From the cell containing the given text, extract its center point as [x, y] coordinate. 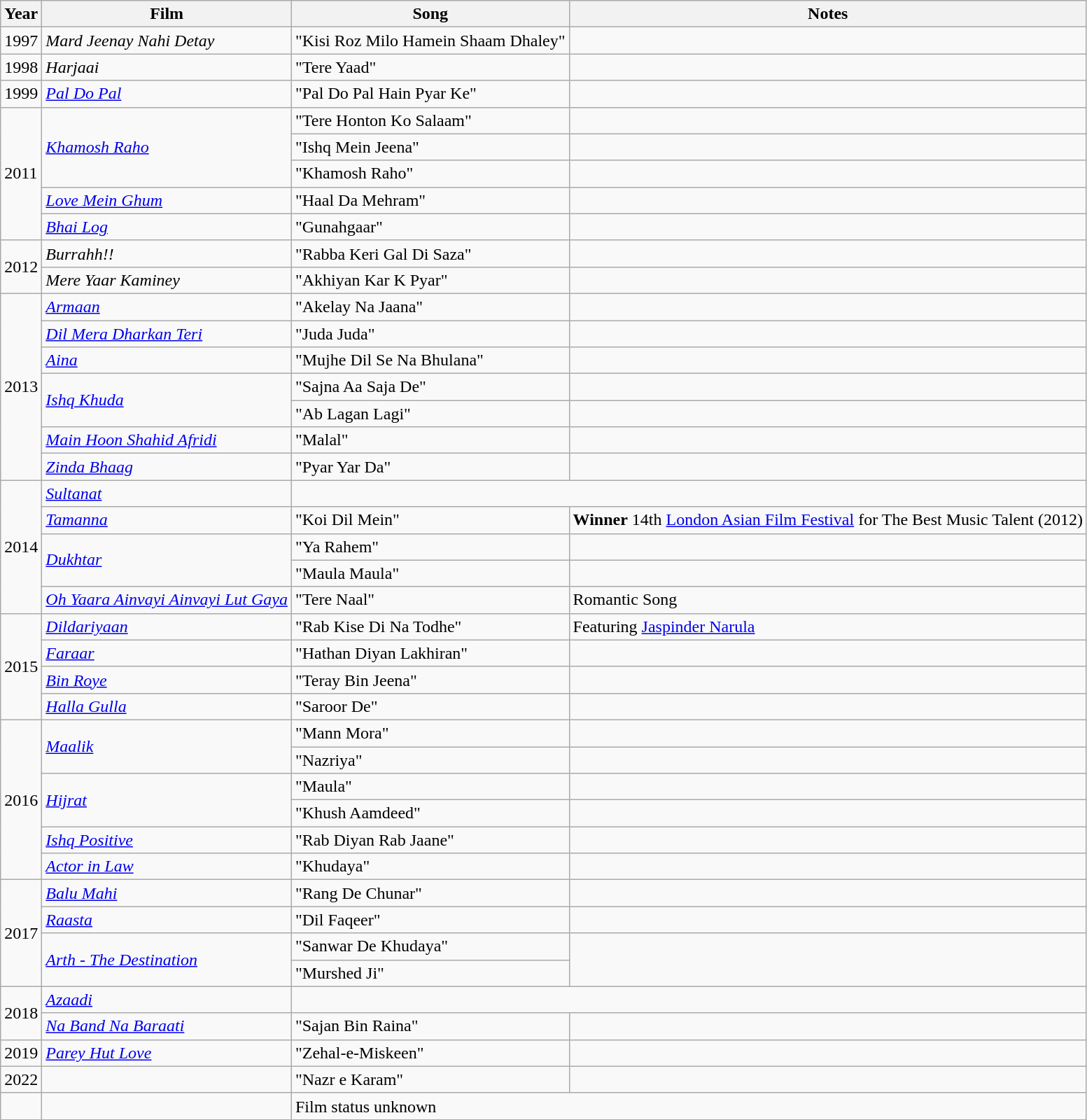
Song [430, 14]
Hijrat [167, 800]
"Saroor De" [430, 706]
2019 [21, 1053]
"Dil Faqeer" [430, 920]
"Teray Bin Jeena" [430, 680]
"Tere Naal" [430, 600]
"Rab Diyan Rab Jaane" [430, 840]
2022 [21, 1079]
Actor in Law [167, 867]
Aina [167, 360]
Faraar [167, 653]
"Maula" [430, 787]
Khamosh Raho [167, 147]
Ishq Positive [167, 840]
2012 [21, 267]
"Maula Maula" [430, 573]
Mard Jeenay Nahi Detay [167, 41]
Mere Yaar Kaminey [167, 280]
"Sajan Bin Raina" [430, 1026]
2013 [21, 386]
"Khamosh Raho" [430, 174]
"Ab Lagan Lagi" [430, 414]
"Khudaya" [430, 867]
Pal Do Pal [167, 94]
Winner 14th London Asian Film Festival for The Best Music Talent (2012) [827, 520]
"Nazriya" [430, 759]
Notes [827, 14]
"Mujhe Dil Se Na Bhulana" [430, 360]
Arth - The Destination [167, 960]
"Sajna Aa Saja De" [430, 387]
"Ishq Mein Jeena" [430, 147]
Azaadi [167, 1000]
Parey Hut Love [167, 1053]
"Koi Dil Mein" [430, 520]
"Nazr e Karam" [430, 1079]
2015 [21, 666]
Main Hoon Shahid Afridi [167, 440]
"Zehal-e-Miskeen" [430, 1053]
Armaan [167, 307]
"Akelay Na Jaana" [430, 307]
Tamanna [167, 520]
2017 [21, 933]
"Pyar Yar Da" [430, 467]
Dil Mera Dharkan Teri [167, 334]
2016 [21, 799]
Zinda Bhaag [167, 467]
"Murshed Ji" [430, 973]
Dildariyaan [167, 626]
"Gunahgaar" [430, 227]
"Tere Honton Ko Salaam" [430, 120]
2011 [21, 174]
"Ya Rahem" [430, 547]
2014 [21, 547]
"Malal" [430, 440]
Dukhtar [167, 560]
Maalik [167, 746]
"Haal Da Mehram" [430, 200]
"Rang De Chunar" [430, 893]
Love Mein Ghum [167, 200]
Year [21, 14]
"Akhiyan Kar K Pyar" [430, 280]
Balu Mahi [167, 893]
"Rabba Keri Gal Di Saza" [430, 253]
Halla Gulla [167, 706]
"Rab Kise Di Na Todhe" [430, 626]
Na Band Na Baraati [167, 1026]
Film status unknown [689, 1106]
"Sanwar De Khudaya" [430, 946]
Bhai Log [167, 227]
1997 [21, 41]
Raasta [167, 920]
Harjaai [167, 67]
"Hathan Diyan Lakhiran" [430, 653]
"Mann Mora" [430, 733]
Bin Roye [167, 680]
Oh Yaara Ainvayi Ainvayi Lut Gaya [167, 600]
Sultanat [167, 493]
Burrahh!! [167, 253]
"Pal Do Pal Hain Pyar Ke" [430, 94]
Featuring Jaspinder Narula [827, 626]
"Juda Juda" [430, 334]
Romantic Song [827, 600]
Ishq Khuda [167, 400]
"Kisi Roz Milo Hamein Shaam Dhaley" [430, 41]
1998 [21, 67]
2018 [21, 1013]
Film [167, 14]
"Tere Yaad" [430, 67]
"Khush Aamdeed" [430, 813]
1999 [21, 94]
